Identify which cell holds the provided text, then report its [X, Y] central coordinate. 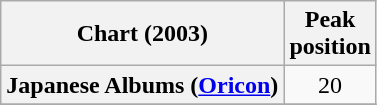
Chart (2003) [142, 34]
Peakposition [330, 34]
20 [330, 85]
Japanese Albums (Oricon) [142, 85]
